Find where the given text appears and provide that cell's center as (x, y) coordinate. 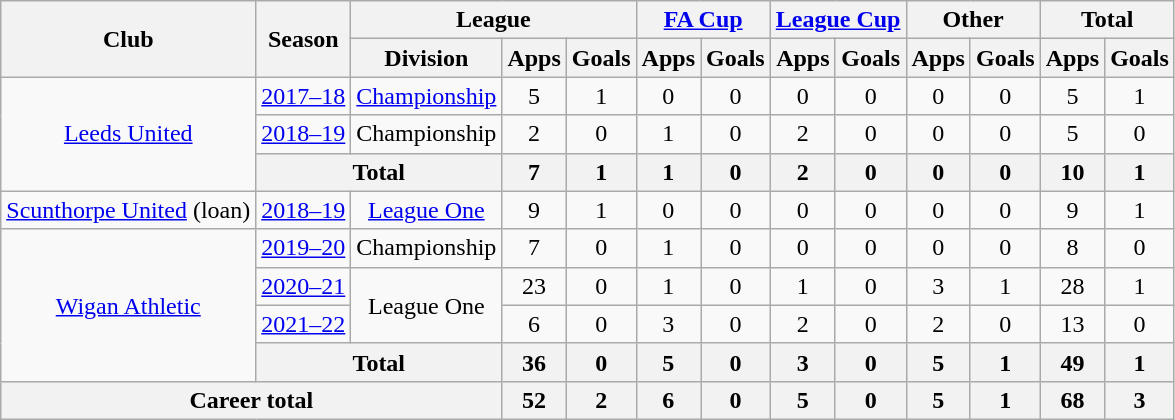
League Cup (838, 20)
2019–20 (304, 248)
2017–18 (304, 96)
23 (534, 286)
2021–22 (304, 324)
Scunthorpe United (loan) (128, 210)
52 (534, 400)
8 (1072, 248)
68 (1072, 400)
10 (1072, 172)
36 (534, 362)
Other (973, 20)
Career total (252, 400)
28 (1072, 286)
2020–21 (304, 286)
13 (1072, 324)
Season (304, 39)
49 (1072, 362)
League (494, 20)
Leeds United (128, 134)
Division (426, 58)
Wigan Athletic (128, 305)
FA Cup (703, 20)
Club (128, 39)
